Locate the cell with the specified text and output its [x, y] center coordinate. 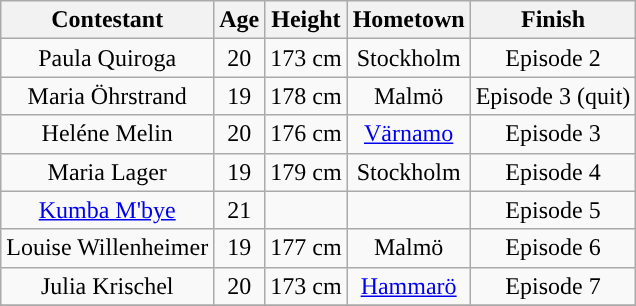
Episode 3 (quit) [553, 96]
Age [240, 20]
Hometown [408, 20]
Episode 4 [553, 172]
178 cm [306, 96]
179 cm [306, 172]
176 cm [306, 134]
Hammarö [408, 286]
Värnamo [408, 134]
177 cm [306, 248]
Julia Krischel [108, 286]
Episode 3 [553, 134]
Episode 5 [553, 210]
Contestant [108, 20]
Episode 7 [553, 286]
Finish [553, 20]
21 [240, 210]
Kumba M'bye [108, 210]
Height [306, 20]
Heléne Melin [108, 134]
Episode 2 [553, 58]
Maria Öhrstrand [108, 96]
Louise Willenheimer [108, 248]
Maria Lager [108, 172]
Paula Quiroga [108, 58]
Episode 6 [553, 248]
